Detect which cell encompasses the target text, then output its [X, Y] center coordinate. 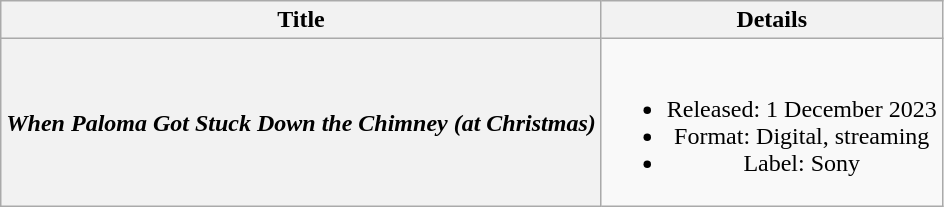
Details [772, 20]
When Paloma Got Stuck Down the Chimney (at Christmas) [301, 122]
Released: 1 December 2023Format: Digital, streamingLabel: Sony [772, 122]
Title [301, 20]
